Search for the cell housing the specified text and yield its (X, Y) center coordinate. 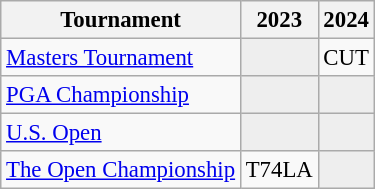
Masters Tournament (121, 58)
Tournament (121, 20)
U.S. Open (121, 133)
2023 (279, 20)
The Open Championship (121, 170)
T74LA (279, 170)
2024 (346, 20)
CUT (346, 58)
PGA Championship (121, 95)
